Detect which cell encompasses the target text, then output its (X, Y) center coordinate. 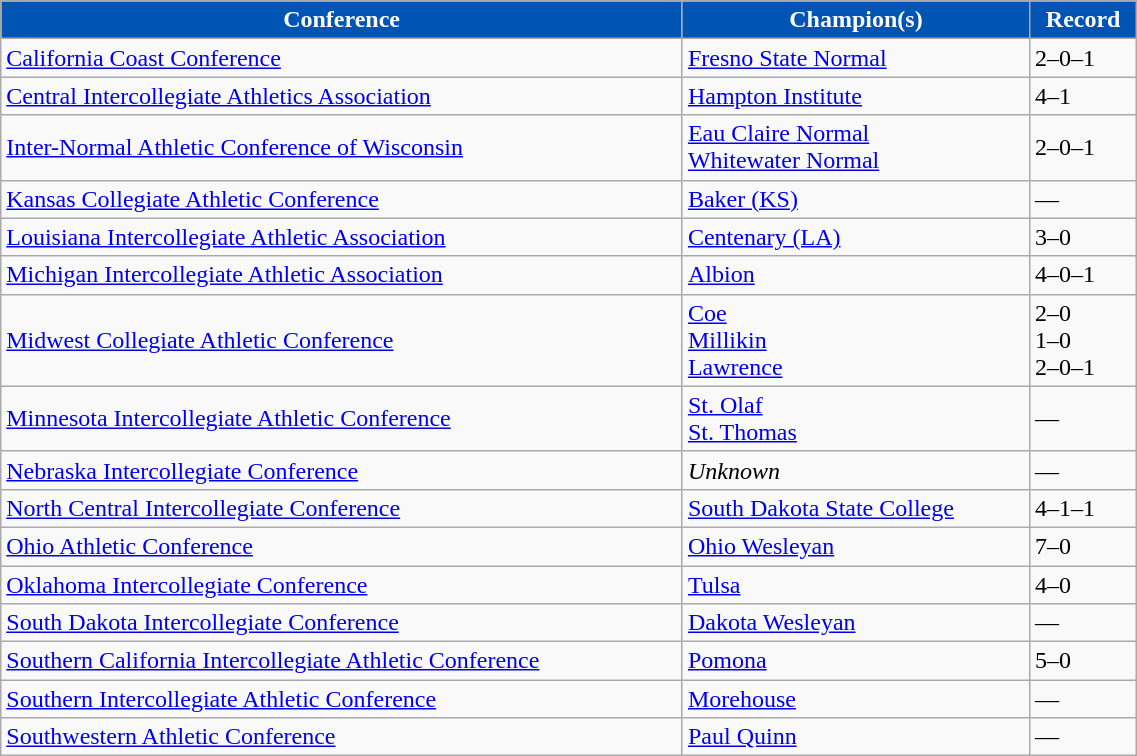
3–0 (1082, 237)
Kansas Collegiate Athletic Conference (342, 199)
Michigan Intercollegiate Athletic Association (342, 275)
Nebraska Intercollegiate Conference (342, 470)
Midwest Collegiate Athletic Conference (342, 340)
North Central Intercollegiate Conference (342, 508)
Central Intercollegiate Athletics Association (342, 96)
5–0 (1082, 661)
Southern California Intercollegiate Athletic Conference (342, 661)
Morehouse (856, 699)
Southern Intercollegiate Athletic Conference (342, 699)
Louisiana Intercollegiate Athletic Association (342, 237)
South Dakota Intercollegiate Conference (342, 623)
Fresno State Normal (856, 58)
Pomona (856, 661)
Southwestern Athletic Conference (342, 737)
Oklahoma Intercollegiate Conference (342, 585)
Dakota Wesleyan (856, 623)
Albion (856, 275)
Minnesota Intercollegiate Athletic Conference (342, 418)
4–1–1 (1082, 508)
Centenary (LA) (856, 237)
2–01–02–0–1 (1082, 340)
Paul Quinn (856, 737)
South Dakota State College (856, 508)
4–1 (1082, 96)
7–0 (1082, 546)
4–0–1 (1082, 275)
4–0 (1082, 585)
Baker (KS) (856, 199)
St. OlafSt. Thomas (856, 418)
Eau Claire NormalWhitewater Normal (856, 148)
Inter-Normal Athletic Conference of Wisconsin (342, 148)
Unknown (856, 470)
California Coast Conference (342, 58)
Conference (342, 20)
CoeMillikinLawrence (856, 340)
Ohio Wesleyan (856, 546)
Champion(s) (856, 20)
Ohio Athletic Conference (342, 546)
Tulsa (856, 585)
Hampton Institute (856, 96)
Record (1082, 20)
